Determine the (X, Y) coordinate at the center of the cell enclosing the given text.  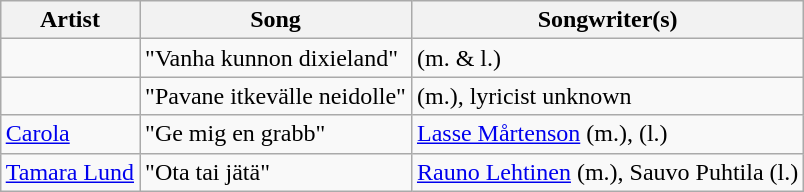
(m. & l.) (607, 58)
"Ota tai jätä" (276, 172)
"Ge mig en grabb" (276, 134)
Song (276, 20)
(m.), lyricist unknown (607, 96)
"Pavane itkevälle neidolle" (276, 96)
"Vanha kunnon dixieland" (276, 58)
Rauno Lehtinen (m.), Sauvo Puhtila (l.) (607, 172)
Carola (70, 134)
Songwriter(s) (607, 20)
Tamara Lund (70, 172)
Artist (70, 20)
Lasse Mårtenson (m.), (l.) (607, 134)
